Pinpoint the cell where the given text exists, returning its [x, y] midpoint coordinate. 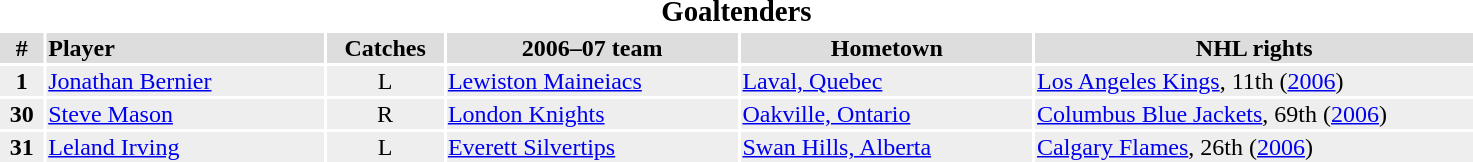
Hometown [887, 48]
Leland Irving [186, 147]
Everett Silvertips [592, 147]
Catches [386, 48]
Los Angeles Kings, 11th (2006) [1254, 81]
Swan Hills, Alberta [887, 147]
30 [22, 114]
Jonathan Bernier [186, 81]
NHL rights [1254, 48]
31 [22, 147]
# [22, 48]
London Knights [592, 114]
Laval, Quebec [887, 81]
Calgary Flames, 26th (2006) [1254, 147]
2006–07 team [592, 48]
Steve Mason [186, 114]
Player [186, 48]
Columbus Blue Jackets, 69th (2006) [1254, 114]
R [386, 114]
1 [22, 81]
Lewiston Maineiacs [592, 81]
Oakville, Ontario [887, 114]
